Find where the given text appears and provide that cell's center as (x, y) coordinate. 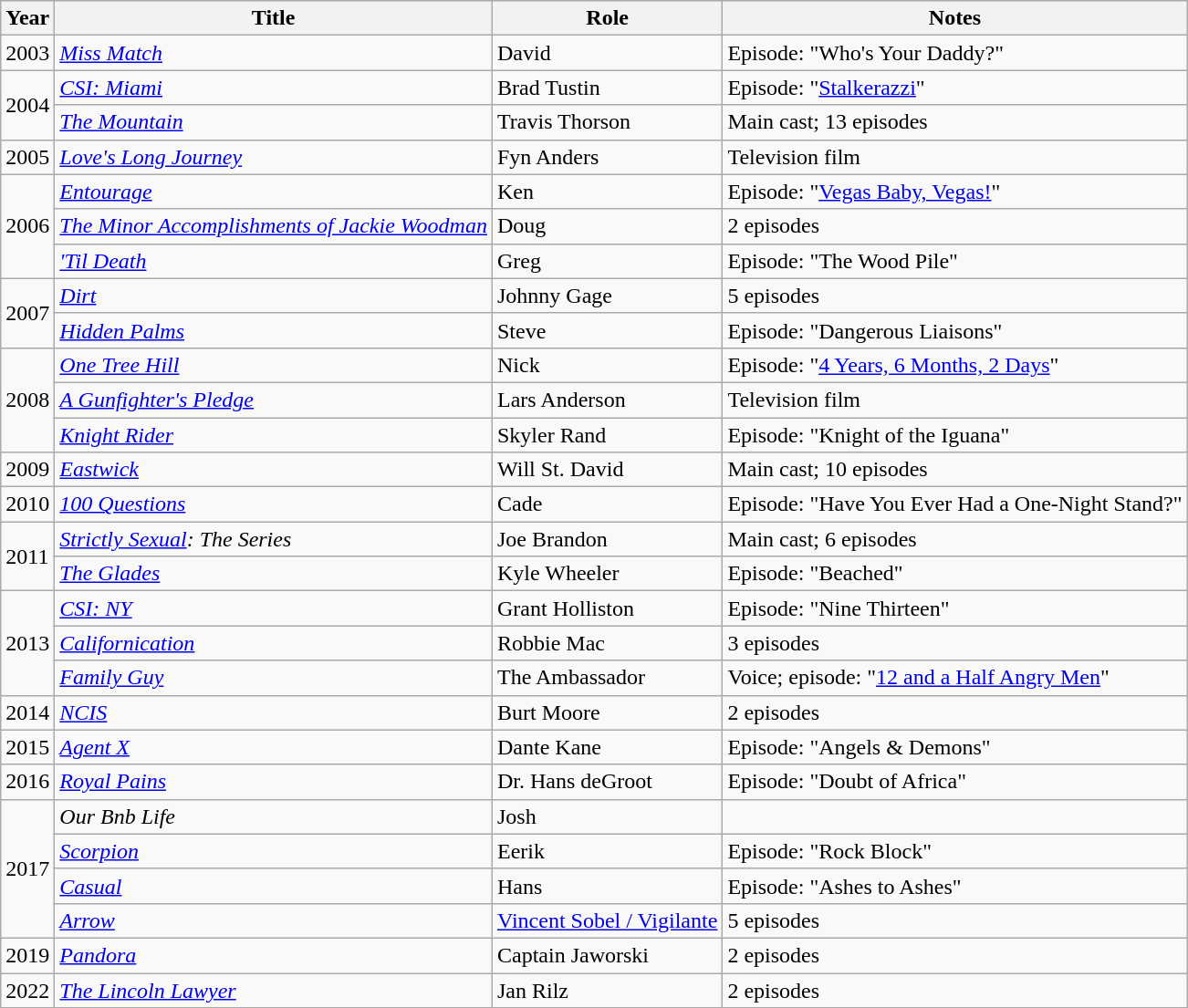
Fyn Anders (607, 157)
Royal Pains (274, 782)
2008 (27, 400)
Episode: "The Wood Pile" (954, 261)
Knight Rider (274, 435)
Episode: "Who's Your Daddy?" (954, 53)
Lars Anderson (607, 400)
Main cast; 13 episodes (954, 122)
Josh (607, 816)
2009 (27, 470)
Travis Thorson (607, 122)
Arrow (274, 920)
Captain Jaworski (607, 955)
Episode: "Have You Ever Had a One-Night Stand?" (954, 504)
One Tree Hill (274, 365)
Grant Holliston (607, 608)
CSI: NY (274, 608)
Voice; episode: "12 and a Half Angry Men" (954, 678)
Skyler Rand (607, 435)
2019 (27, 955)
Eerik (607, 851)
Year (27, 18)
100 Questions (274, 504)
Main cast; 6 episodes (954, 539)
Role (607, 18)
The Mountain (274, 122)
The Minor Accomplishments of Jackie Woodman (274, 226)
'Til Death (274, 261)
Main cast; 10 episodes (954, 470)
Jan Rilz (607, 990)
Episode: "Angels & Demons" (954, 747)
Hidden Palms (274, 330)
2013 (27, 643)
2017 (27, 868)
2011 (27, 556)
Episode: "Ashes to Ashes" (954, 886)
Entourage (274, 192)
Joe Brandon (607, 539)
David (607, 53)
Pandora (274, 955)
Miss Match (274, 53)
Title (274, 18)
Dirt (274, 296)
Cade (607, 504)
Johnny Gage (607, 296)
Will St. David (607, 470)
Vincent Sobel / Vigilante (607, 920)
2006 (27, 226)
CSI: Miami (274, 88)
Hans (607, 886)
2016 (27, 782)
Episode: "Knight of the Iguana" (954, 435)
Robbie Mac (607, 643)
Notes (954, 18)
The Glades (274, 574)
Episode: "Nine Thirteen" (954, 608)
2015 (27, 747)
Family Guy (274, 678)
Episode: "4 Years, 6 Months, 2 Days" (954, 365)
2014 (27, 712)
3 episodes (954, 643)
Episode: "Doubt of Africa" (954, 782)
Ken (607, 192)
2022 (27, 990)
2003 (27, 53)
Nick (607, 365)
2004 (27, 105)
Californication (274, 643)
Episode: "Vegas Baby, Vegas!" (954, 192)
The Ambassador (607, 678)
2010 (27, 504)
A Gunfighter's Pledge (274, 400)
Scorpion (274, 851)
Steve (607, 330)
Love's Long Journey (274, 157)
2007 (27, 313)
2005 (27, 157)
NCIS (274, 712)
Our Bnb Life (274, 816)
Dante Kane (607, 747)
The Lincoln Lawyer (274, 990)
Dr. Hans deGroot (607, 782)
Brad Tustin (607, 88)
Eastwick (274, 470)
Episode: "Beached" (954, 574)
Greg (607, 261)
Episode: "Dangerous Liaisons" (954, 330)
Burt Moore (607, 712)
Episode: "Rock Block" (954, 851)
Episode: "Stalkerazzi" (954, 88)
Doug (607, 226)
Casual (274, 886)
Strictly Sexual: The Series (274, 539)
Agent X (274, 747)
Kyle Wheeler (607, 574)
